Determine the [x, y] coordinate at the center of the cell enclosing the given text.  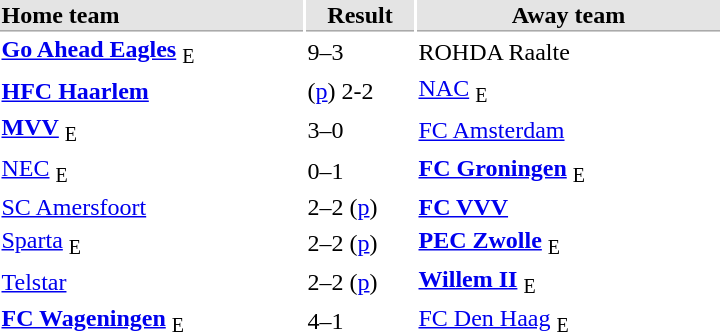
0–1 [360, 170]
NEC E [152, 170]
FC VVV [568, 207]
FC Groningen E [568, 170]
PEC Zwolle E [568, 243]
NAC E [568, 92]
3–0 [360, 131]
HFC Haarlem [152, 92]
Sparta E [152, 243]
Away team [568, 16]
MVV E [152, 131]
Willem II E [568, 282]
Home team [152, 16]
Result [360, 16]
ROHDA Raalte [568, 52]
(p) 2-2 [360, 92]
Go Ahead Eagles E [152, 52]
SC Amersfoort [152, 207]
Telstar [152, 282]
9–3 [360, 52]
FC Amsterdam [568, 131]
